From the cell containing the given text, extract its center point as [X, Y] coordinate. 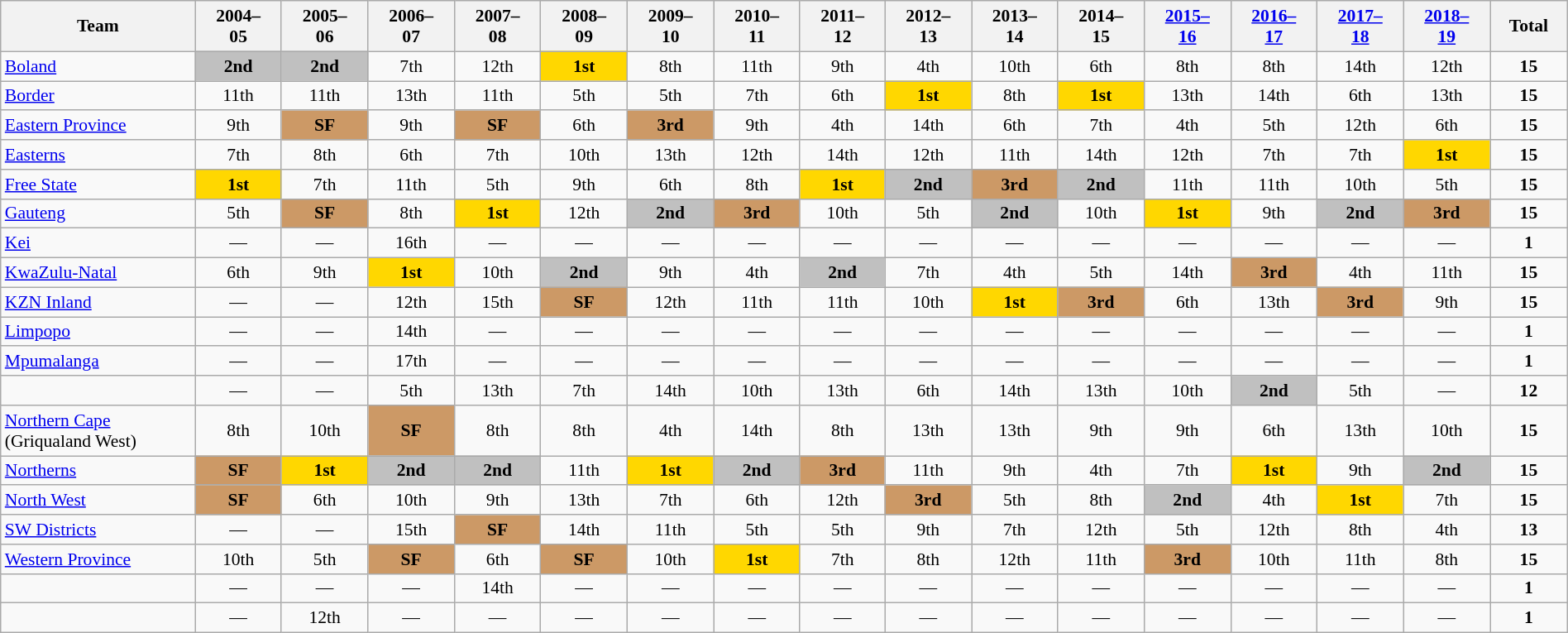
North West [98, 501]
2007–08 [498, 26]
Free State [98, 185]
2018–19 [1447, 26]
2006–07 [412, 26]
2014–15 [1102, 26]
2013–14 [1014, 26]
2017–18 [1361, 26]
SW Districts [98, 530]
16th [412, 243]
Gauteng [98, 213]
Western Province [98, 559]
Eastern Province [98, 126]
Easterns [98, 155]
2008–09 [584, 26]
Total [1529, 26]
2012–13 [928, 26]
Northerns [98, 471]
2010–11 [758, 26]
Northern Cape(Griqualand West) [98, 430]
Mpumalanga [98, 362]
2011–12 [842, 26]
KwaZulu-Natal [98, 273]
Border [98, 96]
Limpopo [98, 332]
KZN Inland [98, 302]
Team [98, 26]
2016–17 [1274, 26]
2005–06 [324, 26]
2009–10 [670, 26]
2015–16 [1188, 26]
17th [412, 362]
Kei [98, 243]
13 [1529, 530]
2004–05 [238, 26]
12 [1529, 391]
Boland [98, 66]
